Provide the [X, Y] coordinate of the cell's center where the given text is located.  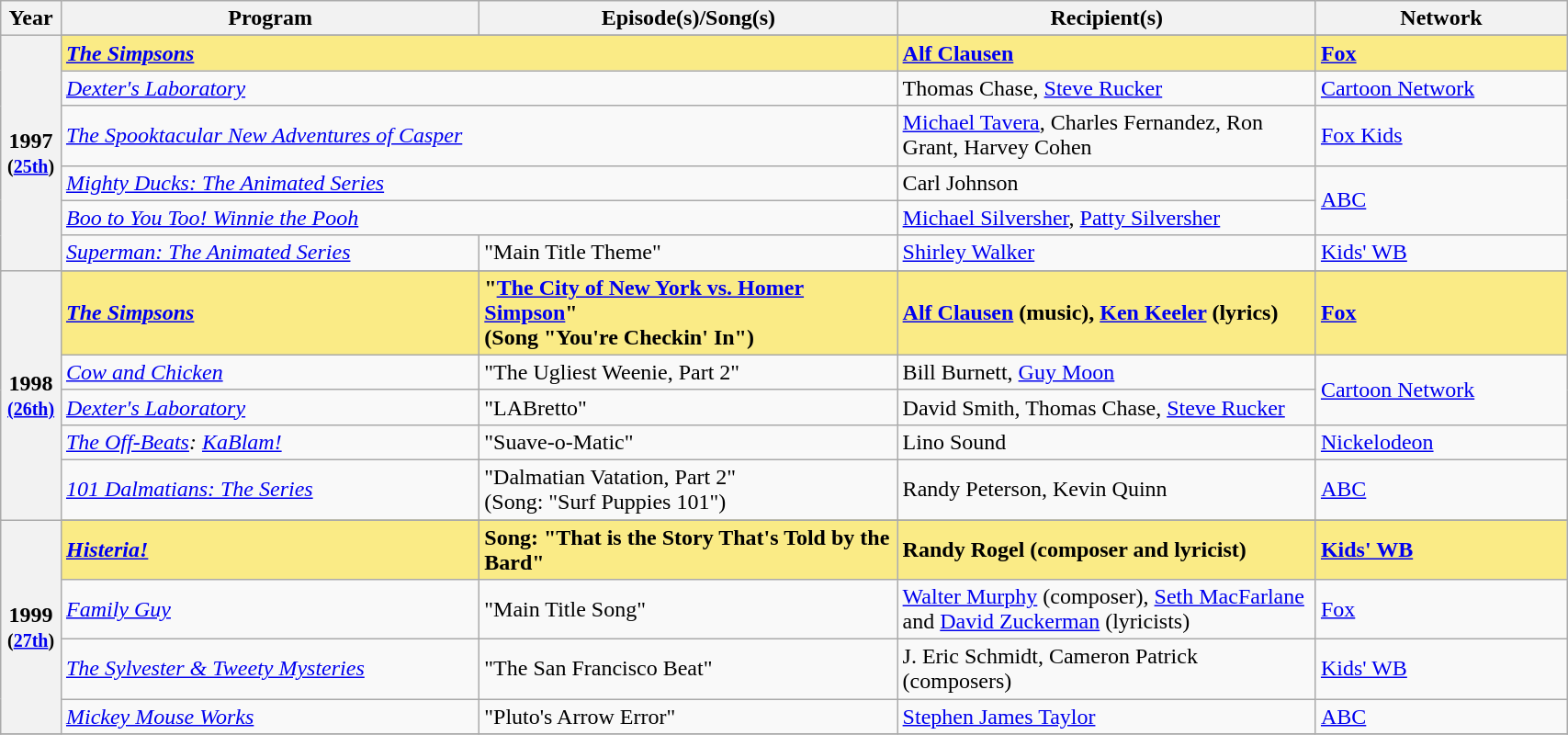
David Smith, Thomas Chase, Steve Rucker [1106, 407]
Walter Murphy (composer), Seth MacFarlane and David Zuckerman (lyricists) [1106, 610]
Boo to You Too! Winnie the Pooh [479, 218]
Alf Clausen [1106, 53]
1997 (25th) [31, 153]
Histeria! [270, 549]
1998(26th) [31, 395]
Thomas Chase, Steve Rucker [1106, 88]
Nickelodeon [1440, 442]
Mickey Mouse Works [270, 717]
Alf Clausen (music), Ken Keeler (lyrics) [1106, 312]
The Off-Beats: KaBlam! [270, 442]
Family Guy [270, 610]
Network [1440, 18]
Randy Rogel (composer and lyricist) [1106, 549]
Song: "That is the Story That's Told by the Bard" [689, 549]
Recipient(s) [1106, 18]
Lino Sound [1106, 442]
Mighty Ducks: The Animated Series [479, 183]
Michael Silversher, Patty Silversher [1106, 218]
Shirley Walker [1106, 253]
"Main Title Song" [689, 610]
Superman: The Animated Series [270, 253]
"LABretto" [689, 407]
1999 (27th) [31, 627]
Carl Johnson [1106, 183]
J. Eric Schmidt, Cameron Patrick (composers) [1106, 669]
Year [31, 18]
Fox Kids [1440, 136]
Bill Burnett, Guy Moon [1106, 372]
The Spooktacular New Adventures of Casper [479, 136]
The Sylvester & Tweety Mysteries [270, 669]
"The San Francisco Beat" [689, 669]
Episode(s)/Song(s) [689, 18]
Cow and Chicken [270, 372]
"The City of New York vs. Homer Simpson"(Song "You're Checkin' In") [689, 312]
"Suave-o-Matic" [689, 442]
Program [270, 18]
101 Dalmatians: The Series [270, 489]
Michael Tavera, Charles Fernandez, Ron Grant, Harvey Cohen [1106, 136]
Stephen James Taylor [1106, 717]
"The Ugliest Weenie, Part 2" [689, 372]
"Dalmatian Vatation, Part 2"(Song: "Surf Puppies 101") [689, 489]
Randy Peterson, Kevin Quinn [1106, 489]
"Pluto's Arrow Error" [689, 717]
"Main Title Theme" [689, 253]
